Scan for the cell matching the given text and deliver its [X, Y] coordinate at center. 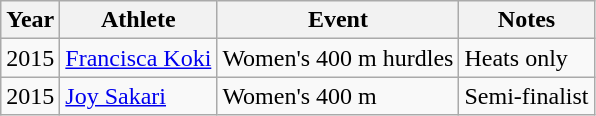
Heats only [526, 58]
Year [30, 20]
Athlete [138, 20]
Event [338, 20]
Women's 400 m hurdles [338, 58]
Semi-finalist [526, 96]
Women's 400 m [338, 96]
Joy Sakari [138, 96]
Notes [526, 20]
Francisca Koki [138, 58]
